Extract the (X, Y) coordinate from the center of the cell holding the provided text.  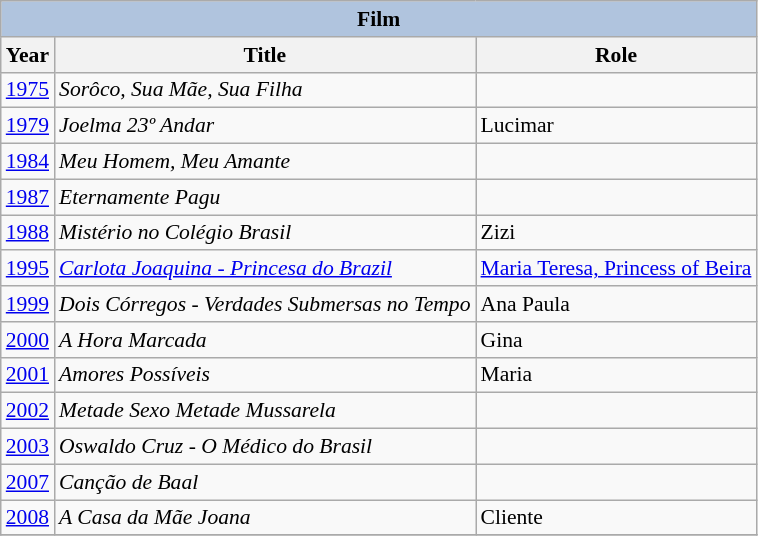
Joelma 23º Andar (264, 126)
Year (28, 55)
Oswaldo Cruz - O Médico do Brasil (264, 447)
Maria (616, 375)
Eternamente Pagu (264, 197)
1987 (28, 197)
2007 (28, 482)
Maria Teresa, Princess of Beira (616, 269)
Ana Paula (616, 304)
Dois Córregos - Verdades Submersas no Tempo (264, 304)
2001 (28, 375)
Zizi (616, 233)
A Casa da Mãe Joana (264, 518)
2003 (28, 447)
Gina (616, 340)
Meu Homem, Meu Amante (264, 162)
2002 (28, 411)
2008 (28, 518)
1975 (28, 90)
Film (379, 19)
Amores Possíveis (264, 375)
1979 (28, 126)
1984 (28, 162)
Title (264, 55)
Cliente (616, 518)
Role (616, 55)
1995 (28, 269)
2000 (28, 340)
1988 (28, 233)
A Hora Marcada (264, 340)
Metade Sexo Metade Mussarela (264, 411)
Mistério no Colégio Brasil (264, 233)
1999 (28, 304)
Canção de Baal (264, 482)
Carlota Joaquina - Princesa do Brazil (264, 269)
Sorôco, Sua Mãe, Sua Filha (264, 90)
Lucimar (616, 126)
